Detect which cell encompasses the target text, then output its [x, y] center coordinate. 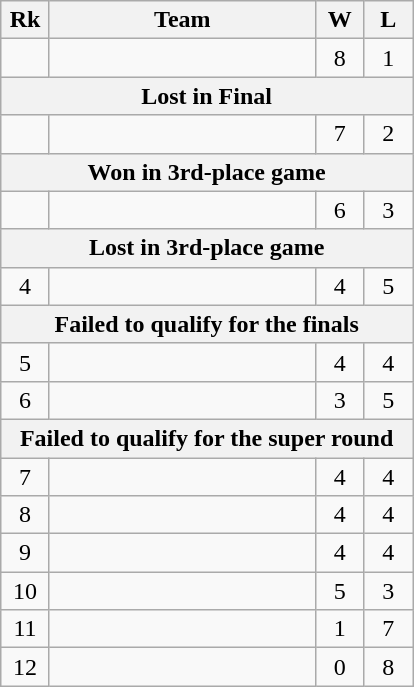
0 [340, 667]
Team [182, 20]
10 [26, 591]
L [388, 20]
Lost in Final [207, 96]
Lost in 3rd-place game [207, 248]
12 [26, 667]
W [340, 20]
2 [388, 134]
Won in 3rd-place game [207, 172]
Rk [26, 20]
9 [26, 553]
Failed to qualify for the super round [207, 438]
Failed to qualify for the finals [207, 324]
11 [26, 629]
